Identify which cell holds the provided text, then report its [X, Y] central coordinate. 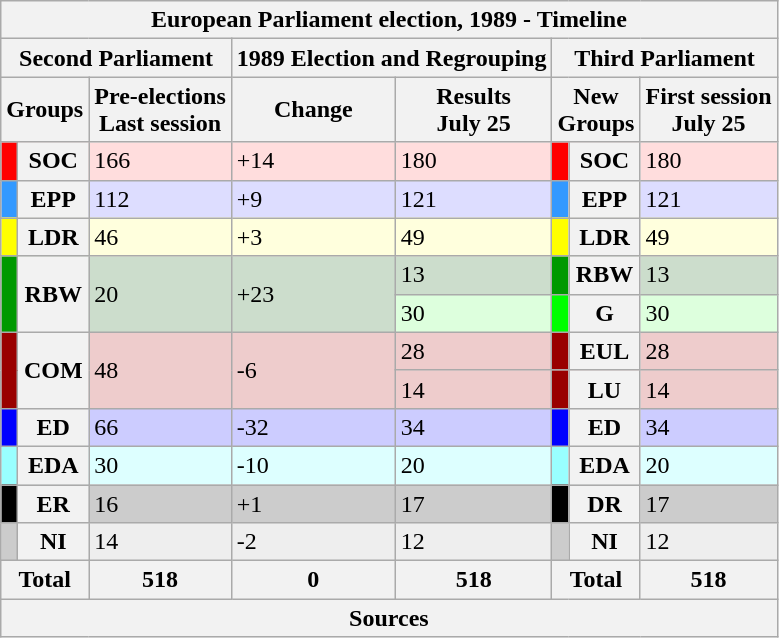
Second Parliament [116, 58]
+1 [313, 503]
COM [54, 370]
66 [160, 427]
Pre-electionsLast session [160, 110]
-6 [313, 370]
-2 [313, 542]
0 [313, 580]
LU [604, 389]
+23 [313, 294]
Third Parliament [664, 58]
Change [313, 110]
DR [604, 503]
ResultsJuly 25 [474, 110]
NewGroups [596, 110]
-10 [313, 465]
+14 [313, 161]
-32 [313, 427]
166 [160, 161]
Sources [389, 618]
Groups [45, 110]
G [604, 313]
48 [160, 370]
1989 Election and Regrouping [392, 58]
16 [160, 503]
112 [160, 199]
46 [160, 237]
ER [54, 503]
+9 [313, 199]
First sessionJuly 25 [708, 110]
EUL [604, 351]
European Parliament election, 1989 - Timeline [389, 20]
+3 [313, 237]
